For the text-containing cell, return its midpoint in [x, y] coordinate format. 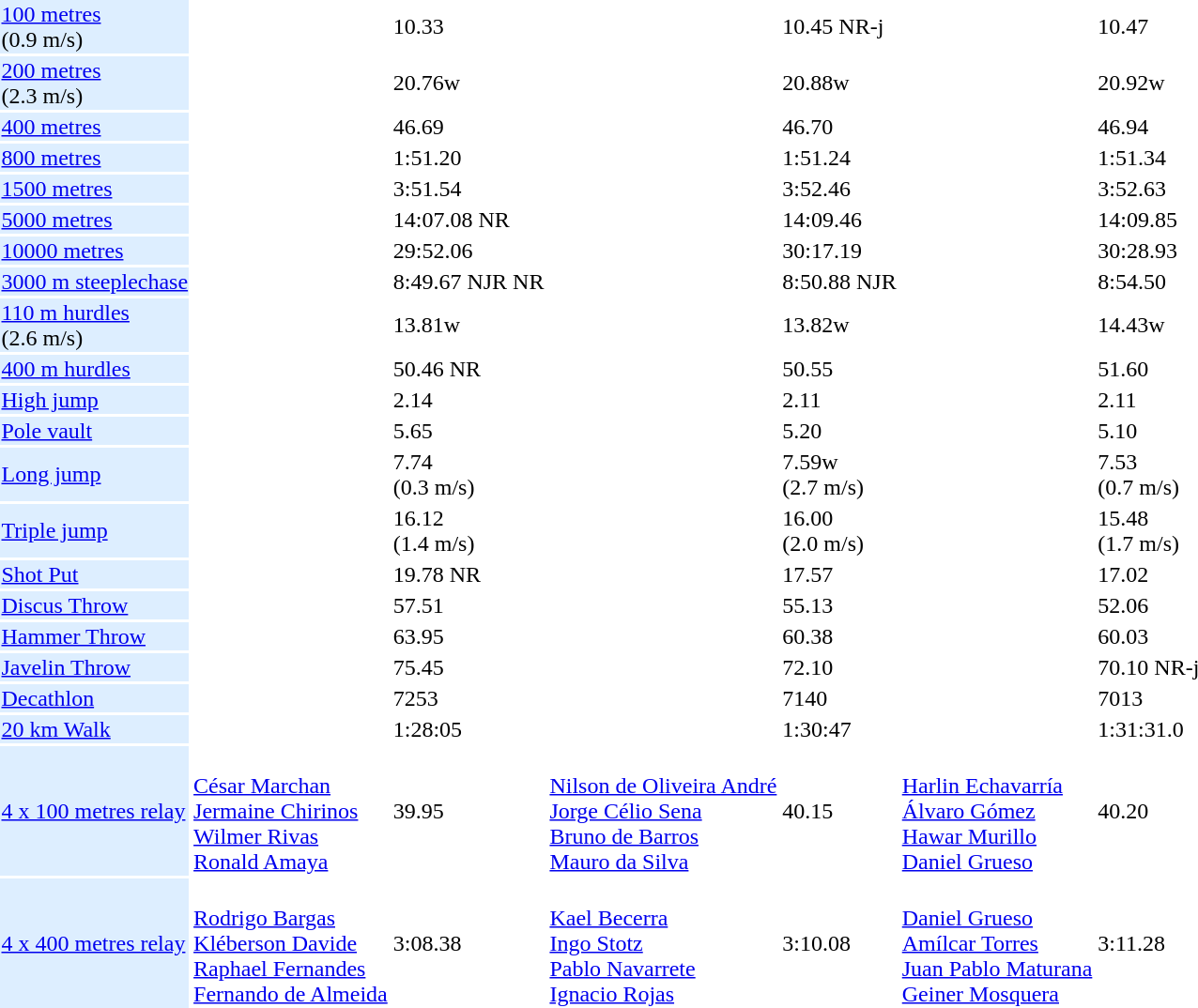
5.65 [468, 431]
1500 metres [95, 189]
200 metres (2.3 m/s) [95, 83]
Rodrigo Bargas Kléberson Davide Raphael Fernandes Fernando de Almeida [291, 943]
2.11 [839, 400]
8:49.67 NJR NR [468, 282]
46.69 [468, 127]
75.45 [468, 667]
3000 m steeplechase [95, 282]
Pole vault [95, 431]
7.59w (2.7 m/s) [839, 475]
5.20 [839, 431]
63.95 [468, 636]
7140 [839, 698]
2.14 [468, 400]
30:17.19 [839, 251]
4 x 100 metres relay [95, 811]
13.81w [468, 325]
10000 metres [95, 251]
5000 metres [95, 220]
17.57 [839, 574]
1:51.24 [839, 158]
40.15 [839, 811]
Long jump [95, 475]
Shot Put [95, 574]
72.10 [839, 667]
39.95 [468, 811]
8:50.88 NJR [839, 282]
55.13 [839, 605]
César Marchan Jermaine Chirinos Wilmer Rivas Ronald Amaya [291, 811]
400 m hurdles [95, 369]
46.70 [839, 127]
20.76w [468, 83]
3:08.38 [468, 943]
16.12 (1.4 m/s) [468, 531]
Javelin Throw [95, 667]
14:07.08 NR [468, 220]
60.38 [839, 636]
20.88w [839, 83]
14:09.46 [839, 220]
50.46 NR [468, 369]
29:52.06 [468, 251]
1:51.20 [468, 158]
400 metres [95, 127]
Kael Becerra Ingo Stotz Pablo Navarrete Ignacio Rojas [663, 943]
3:51.54 [468, 189]
7253 [468, 698]
110 m hurdles (2.6 m/s) [95, 325]
Discus Throw [95, 605]
100 metres (0.9 m/s) [95, 26]
Nilson de Oliveira André Jorge Célio Sena Bruno de Barros Mauro da Silva [663, 811]
Triple jump [95, 531]
50.55 [839, 369]
20 km Walk [95, 729]
Daniel Grueso Amílcar Torres Juan Pablo Maturana Geiner Mosquera [997, 943]
Hammer Throw [95, 636]
3:10.08 [839, 943]
10.45 NR-j [839, 26]
1:28:05 [468, 729]
High jump [95, 400]
Decathlon [95, 698]
16.00 (2.0 m/s) [839, 531]
13.82w [839, 325]
7.74 (0.3 m/s) [468, 475]
1:30:47 [839, 729]
57.51 [468, 605]
4 x 400 metres relay [95, 943]
10.33 [468, 26]
3:52.46 [839, 189]
Harlin Echavarría Álvaro Gómez Hawar Murillo Daniel Grueso [997, 811]
800 metres [95, 158]
19.78 NR [468, 574]
